Return the (x, y) coordinate for the center point of the cell that contains the specified text.  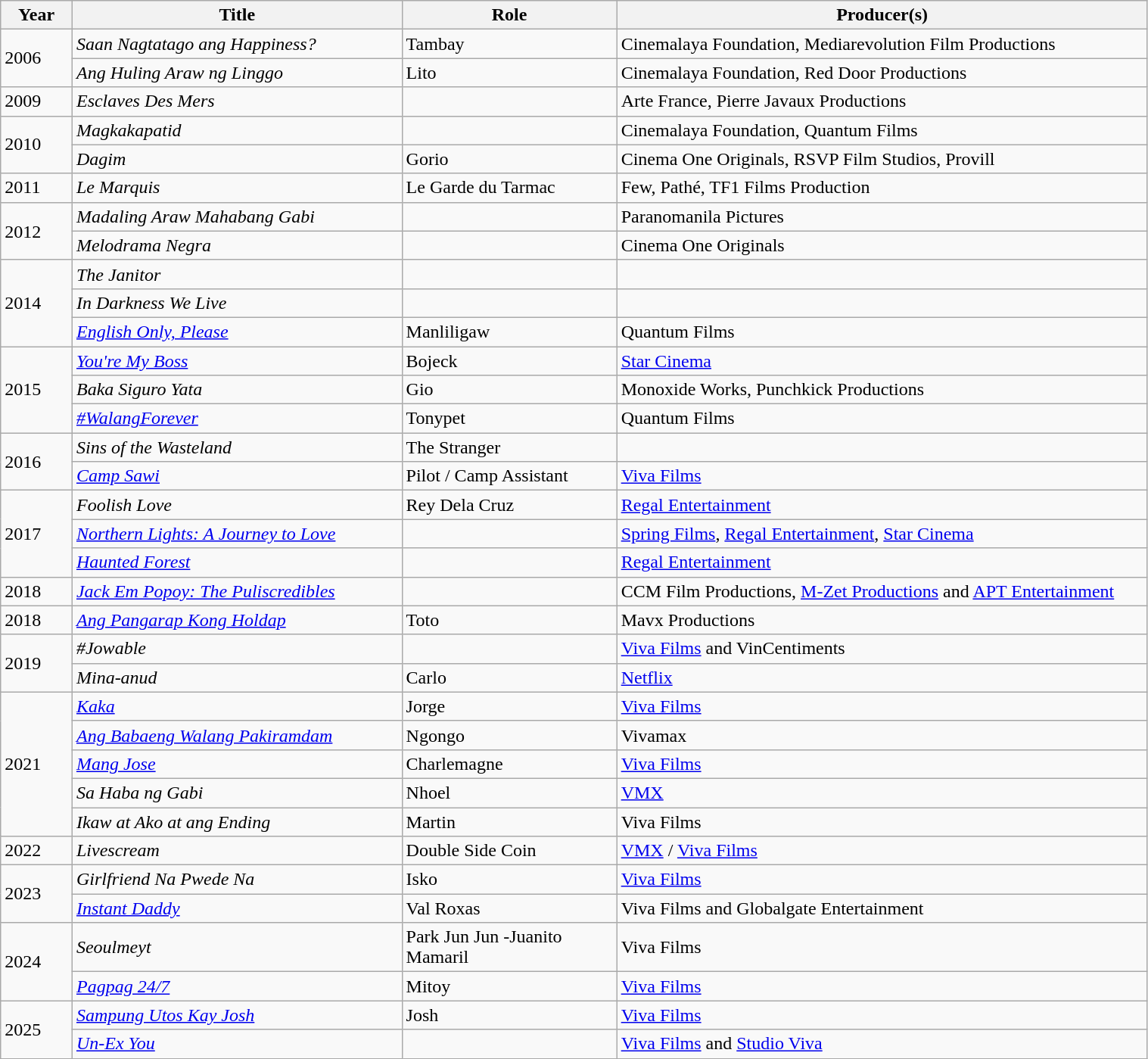
CCM Film Productions, M-Zet Productions and APT Entertainment (882, 591)
Viva Films and Studio Viva (882, 1044)
#WalangForever (237, 419)
2019 (36, 663)
Rey Dela Cruz (509, 505)
Title (237, 15)
Isko (509, 880)
Pilot / Camp Assistant (509, 476)
Mang Jose (237, 764)
Carlo (509, 677)
Melodrama Negra (237, 245)
English Only, Please (237, 332)
Toto (509, 620)
Foolish Love (237, 505)
The Stranger (509, 447)
Spring Films, Regal Entertainment, Star Cinema (882, 534)
Ngongo (509, 735)
2024 (36, 961)
In Darkness We Live (237, 303)
Sa Haba ng Gabi (237, 793)
Ang Babaeng Walang Pakiramdam (237, 735)
Tambay (509, 44)
2012 (36, 231)
Bojeck (509, 361)
Mavx Productions (882, 620)
Un-Ex You (237, 1044)
Arte France, Pierre Javaux Productions (882, 101)
Le Garde du Tarmac (509, 188)
Year (36, 15)
Seoulmeyt (237, 948)
Paranomanila Pictures (882, 216)
Cinemalaya Foundation, Red Door Productions (882, 73)
Pagpag 24/7 (237, 986)
Mina-anud (237, 677)
Few, Pathé, TF1 Films Production (882, 188)
Jorge (509, 706)
2011 (36, 188)
Producer(s) (882, 15)
Ikaw at Ako at ang Ending (237, 821)
Ang Huling Araw ng Linggo (237, 73)
Martin (509, 821)
Tonypet (509, 419)
VMX / Viva Films (882, 851)
Saan Nagtatago ang Happiness? (237, 44)
Monoxide Works, Punchkick Productions (882, 390)
Sampung Utos Kay Josh (237, 1015)
Mitoy (509, 986)
VMX (882, 793)
Viva Films and VinCentiments (882, 649)
2023 (36, 894)
Double Side Coin (509, 851)
Jack Em Popoy: The Puliscredibles (237, 591)
Instant Daddy (237, 908)
Val Roxas (509, 908)
2014 (36, 303)
You're My Boss (237, 361)
Cinema One Originals, RSVP Film Studios, Provill (882, 159)
Kaka (237, 706)
2017 (36, 534)
Lito (509, 73)
Ang Pangarap Kong Holdap (237, 620)
Gio (509, 390)
2006 (36, 58)
Northern Lights: A Journey to Love (237, 534)
Viva Films and Globalgate Entertainment (882, 908)
Madaling Araw Mahabang Gabi (237, 216)
#Jowable (237, 649)
Nhoel (509, 793)
Livescream (237, 851)
Star Cinema (882, 361)
Cinemalaya Foundation, Quantum Films (882, 130)
Camp Sawi (237, 476)
Cinema One Originals (882, 245)
Park Jun Jun -Juanito Mamaril (509, 948)
Manliligaw (509, 332)
Charlemagne (509, 764)
2010 (36, 145)
Esclaves Des Mers (237, 101)
Magkakapatid (237, 130)
2016 (36, 462)
Baka Siguro Yata (237, 390)
2015 (36, 390)
2025 (36, 1029)
The Janitor (237, 274)
Haunted Forest (237, 562)
2022 (36, 851)
Le Marquis (237, 188)
Gorio (509, 159)
Dagim (237, 159)
Role (509, 15)
Sins of the Wasteland (237, 447)
Vivamax (882, 735)
2009 (36, 101)
Josh (509, 1015)
2021 (36, 764)
Netflix (882, 677)
Cinemalaya Foundation, Mediarevolution Film Productions (882, 44)
Girlfriend Na Pwede Na (237, 880)
